Output the [X, Y] coordinate of the center of the cell containing the given text.  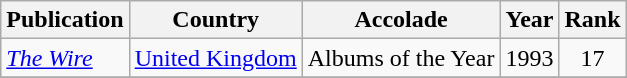
17 [592, 58]
Year [530, 20]
1993 [530, 58]
Publication [65, 20]
Accolade [401, 20]
Rank [592, 20]
Albums of the Year [401, 58]
United Kingdom [216, 58]
The Wire [65, 58]
Country [216, 20]
